Capture the cell that displays the provided text and extract its [X, Y] central coordinate. 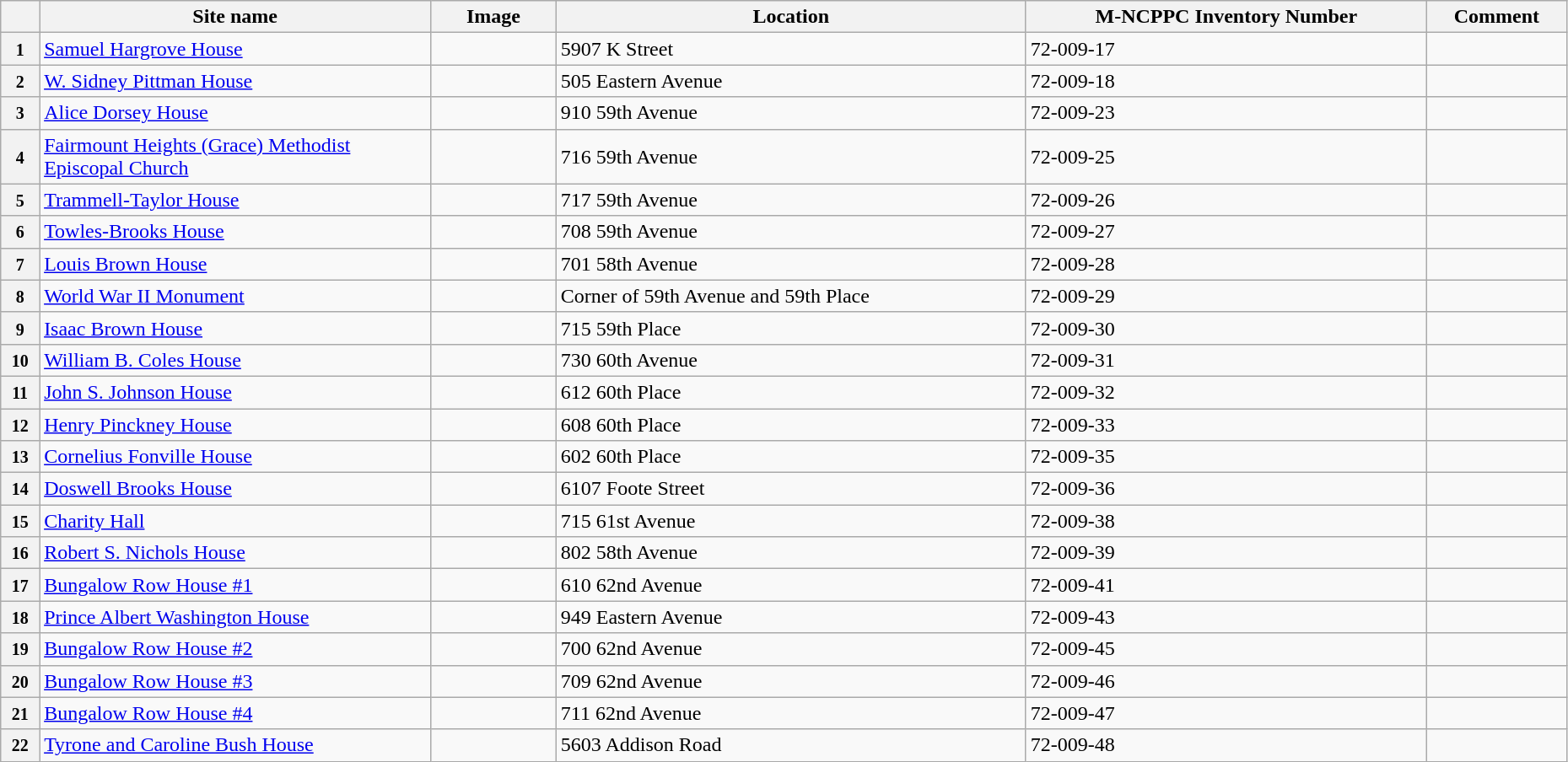
72-009-28 [1226, 264]
9 [20, 328]
5907 K Street [791, 49]
602 60th Place [791, 457]
72-009-35 [1226, 457]
72-009-38 [1226, 521]
Louis Brown House [235, 264]
21 [20, 713]
608 60th Place [791, 424]
72-009-47 [1226, 713]
William B. Coles House [235, 360]
72-009-23 [1226, 113]
3 [20, 113]
708 59th Avenue [791, 232]
Cornelius Fonville House [235, 457]
72-009-27 [1226, 232]
72-009-31 [1226, 360]
711 62nd Avenue [791, 713]
730 60th Avenue [791, 360]
8 [20, 296]
Tyrone and Caroline Bush House [235, 745]
7 [20, 264]
949 Eastern Avenue [791, 617]
22 [20, 745]
701 58th Avenue [791, 264]
72-009-45 [1226, 649]
802 58th Avenue [791, 553]
Bungalow Row House #4 [235, 713]
72-009-29 [1226, 296]
W. Sidney Pittman House [235, 81]
World War II Monument [235, 296]
Bungalow Row House #2 [235, 649]
612 60th Place [791, 392]
14 [20, 489]
Bungalow Row House #3 [235, 681]
4 [20, 157]
15 [20, 521]
Alice Dorsey House [235, 113]
12 [20, 424]
Site name [235, 17]
72-009-33 [1226, 424]
72-009-43 [1226, 617]
Fairmount Heights (Grace) Methodist Episcopal Church [235, 157]
16 [20, 553]
Comment [1496, 17]
716 59th Avenue [791, 157]
5 [20, 200]
Robert S. Nichols House [235, 553]
72-009-30 [1226, 328]
M-NCPPC Inventory Number [1226, 17]
Bungalow Row House #1 [235, 585]
2 [20, 81]
13 [20, 457]
72-009-46 [1226, 681]
717 59th Avenue [791, 200]
11 [20, 392]
John S. Johnson House [235, 392]
Trammell-Taylor House [235, 200]
6107 Foote Street [791, 489]
6 [20, 232]
72-009-32 [1226, 392]
72-009-26 [1226, 200]
20 [20, 681]
Charity Hall [235, 521]
72-009-36 [1226, 489]
715 61st Avenue [791, 521]
Image [494, 17]
72-009-18 [1226, 81]
18 [20, 617]
Isaac Brown House [235, 328]
10 [20, 360]
910 59th Avenue [791, 113]
72-009-41 [1226, 585]
715 59th Place [791, 328]
505 Eastern Avenue [791, 81]
5603 Addison Road [791, 745]
72-009-39 [1226, 553]
709 62nd Avenue [791, 681]
Doswell Brooks House [235, 489]
Henry Pinckney House [235, 424]
700 62nd Avenue [791, 649]
1 [20, 49]
Corner of 59th Avenue and 59th Place [791, 296]
72-009-17 [1226, 49]
72-009-48 [1226, 745]
19 [20, 649]
Samuel Hargrove House [235, 49]
610 62nd Avenue [791, 585]
Location [791, 17]
Towles-Brooks House [235, 232]
17 [20, 585]
Prince Albert Washington House [235, 617]
72-009-25 [1226, 157]
